Find where the given text appears and provide that cell's center as (x, y) coordinate. 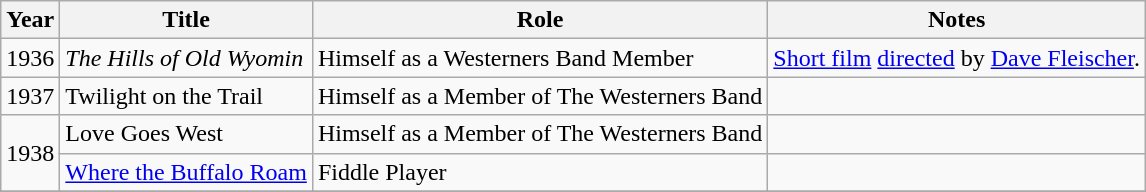
1938 (30, 153)
The Hills of Old Wyomin (186, 58)
Year (30, 20)
1936 (30, 58)
Fiddle Player (540, 172)
Where the Buffalo Roam (186, 172)
1937 (30, 96)
Love Goes West (186, 134)
Twilight on the Trail (186, 96)
Role (540, 20)
Notes (957, 20)
Title (186, 20)
Himself as a Westerners Band Member (540, 58)
Short film directed by Dave Fleischer. (957, 58)
